Pinpoint the cell where the given text exists, returning its (X, Y) midpoint coordinate. 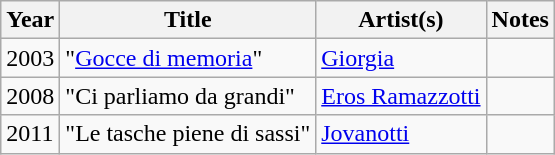
Artist(s) (401, 20)
"Ci parliamo da grandi" (188, 96)
Eros Ramazzotti (401, 96)
2008 (30, 96)
2011 (30, 134)
2003 (30, 58)
Notes (520, 20)
"Gocce di memoria" (188, 58)
Title (188, 20)
"Le tasche piene di sassi" (188, 134)
Giorgia (401, 58)
Year (30, 20)
Jovanotti (401, 134)
